Return [x, y] of the center of cell containing provided text 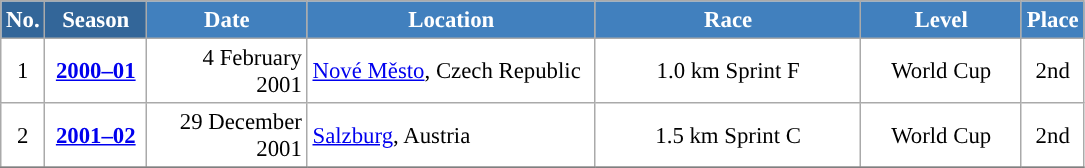
1.0 km Sprint F [728, 72]
Date [228, 20]
2001–02 [96, 136]
No. [23, 20]
2 [23, 136]
4 February 2001 [228, 72]
29 December 2001 [228, 136]
Salzburg, Austria [451, 136]
Nové Město, Czech Republic [451, 72]
1.5 km Sprint C [728, 136]
1 [23, 72]
Place [1052, 20]
Race [728, 20]
2000–01 [96, 72]
Level [942, 20]
Location [451, 20]
Season [96, 20]
